From the cell containing the given text, extract its center point as (x, y) coordinate. 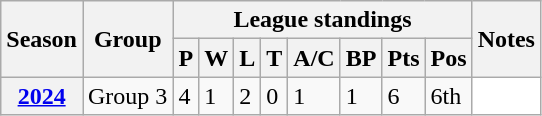
P (186, 58)
2024 (42, 96)
W (216, 58)
Group 3 (127, 96)
2 (248, 96)
0 (274, 96)
6th (448, 96)
Notes (506, 39)
Pos (448, 58)
L (248, 58)
T (274, 58)
6 (404, 96)
BP (361, 58)
League standings (322, 20)
4 (186, 96)
Season (42, 39)
Group (127, 39)
Pts (404, 58)
A/C (314, 58)
